Locate the cell with the specified text and output its [X, Y] center coordinate. 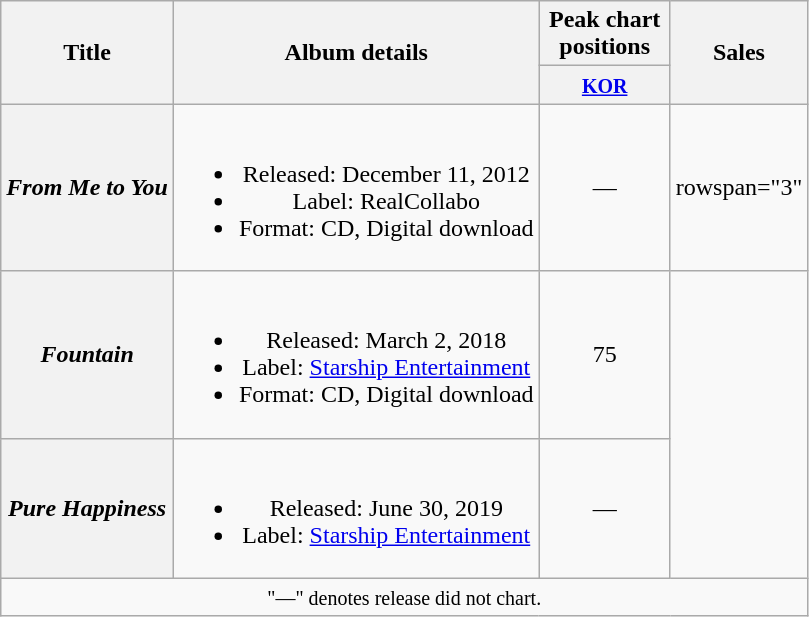
Album details [356, 52]
Pure Happiness [88, 508]
Peak chart positions [604, 34]
KOR [604, 85]
Sales [739, 52]
Released: June 30, 2019Label: Starship Entertainment [356, 508]
Released: December 11, 2012Label: RealCollaboFormat: CD, Digital download [356, 188]
Fountain [88, 354]
Title [88, 52]
75 [604, 354]
rowspan="3" [739, 188]
From Me to You [88, 188]
"—" denotes release did not chart. [404, 597]
Released: March 2, 2018Label: Starship EntertainmentFormat: CD, Digital download [356, 354]
